Provide the [X, Y] coordinate of the cell's center where the given text is located.  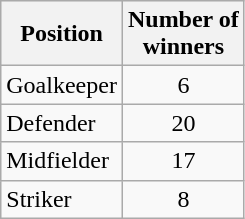
Striker [62, 199]
Position [62, 34]
6 [183, 85]
8 [183, 199]
Midfielder [62, 161]
Number ofwinners [183, 34]
Defender [62, 123]
20 [183, 123]
Goalkeeper [62, 85]
17 [183, 161]
